Search for the cell housing the specified text and yield its (X, Y) center coordinate. 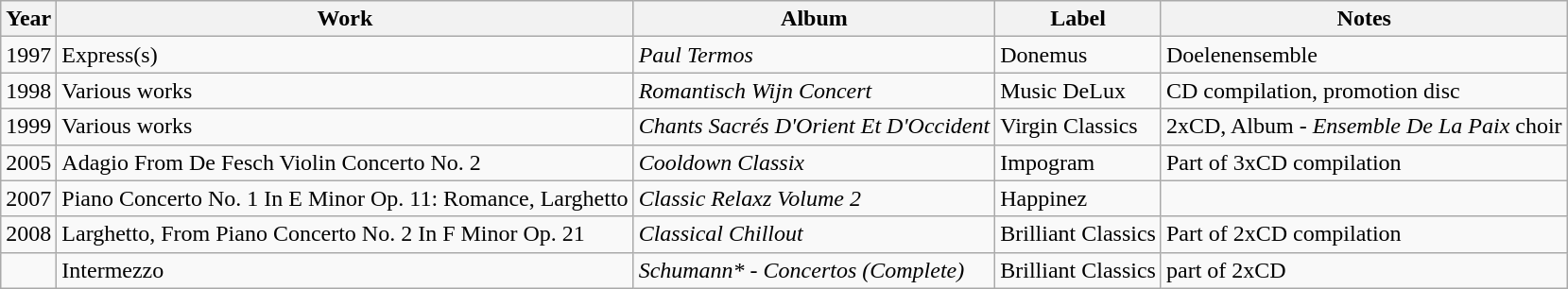
Virgin Classics (1078, 127)
Cooldown Classix (815, 162)
CD compilation, promotion disc (1364, 91)
Larghetto, From Piano Concerto No. 2 In F Minor Op. 21 (345, 234)
Schumann* - Concertos (Complete) (815, 270)
Paul Termos (815, 55)
Piano Concerto No. 1 In E Minor Op. 11: Romance, Larghetto (345, 198)
Doelenensemble (1364, 55)
2008 (28, 234)
Part of 3xCD compilation (1364, 162)
Adagio From De Fesch Violin Concerto No. 2 (345, 162)
2005 (28, 162)
2007 (28, 198)
part of 2xCD (1364, 270)
Donemus (1078, 55)
Music DeLux (1078, 91)
Chants Sacrés D'Orient Et D'Occident (815, 127)
1997 (28, 55)
Part of 2xCD compilation (1364, 234)
Happinez (1078, 198)
Label (1078, 19)
Work (345, 19)
Classic Relaxz Volume 2 (815, 198)
Impogram (1078, 162)
2xCD, Album - Ensemble De La Paix choir (1364, 127)
Romantisch Wijn Concert (815, 91)
Notes (1364, 19)
1999 (28, 127)
Express(s) (345, 55)
Album (815, 19)
Intermezzo (345, 270)
Year (28, 19)
1998 (28, 91)
Classical Chillout (815, 234)
